Output the (x, y) coordinate of the center of the cell containing the given text.  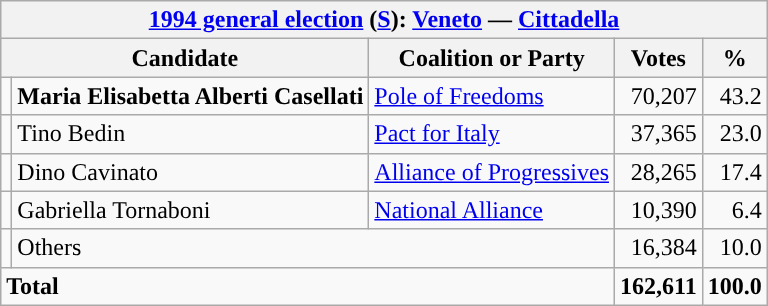
1994 general election (S): Veneto — Cittadella (384, 20)
% (734, 58)
Dino Cavinato (190, 172)
6.4 (734, 210)
162,611 (659, 286)
Votes (659, 58)
28,265 (659, 172)
Maria Elisabetta Alberti Casellati (190, 96)
Pole of Freedoms (492, 96)
16,384 (659, 248)
Total (308, 286)
Gabriella Tornaboni (190, 210)
43.2 (734, 96)
Coalition or Party (492, 58)
Alliance of Progressives (492, 172)
17.4 (734, 172)
National Alliance (492, 210)
Tino Bedin (190, 134)
10,390 (659, 210)
Others (314, 248)
70,207 (659, 96)
37,365 (659, 134)
23.0 (734, 134)
Pact for Italy (492, 134)
Candidate (185, 58)
100.0 (734, 286)
10.0 (734, 248)
